Pinpoint the cell where the given text exists, returning its (x, y) midpoint coordinate. 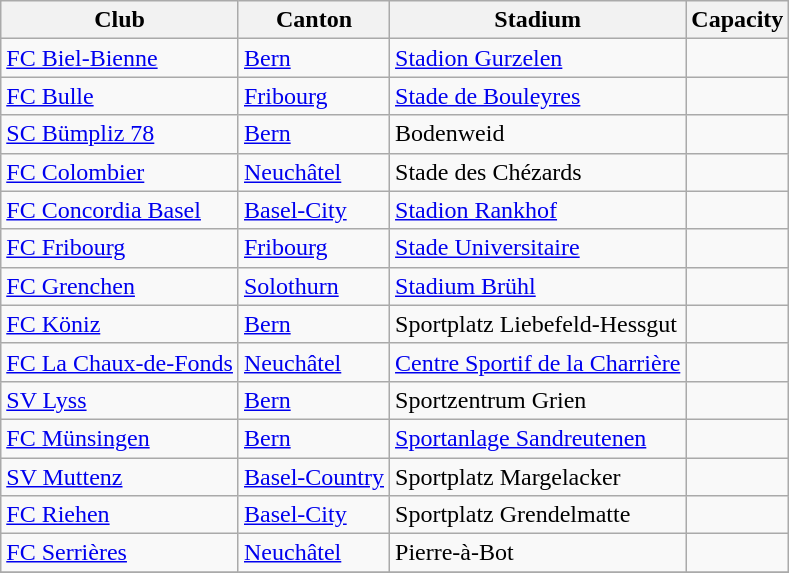
Stade de Bouleyres (538, 96)
FC Köniz (120, 324)
FC Riehen (120, 515)
FC Concordia Basel (120, 210)
Pierre-à-Bot (538, 553)
FC La Chaux-de-Fonds (120, 362)
Sportanlage Sandreutenen (538, 438)
FC Colombier (120, 172)
Bodenweid (538, 134)
FC Münsingen (120, 438)
Stade des Chézards (538, 172)
Stadion Gurzelen (538, 58)
FC Grenchen (120, 286)
FC Serrières (120, 553)
Canton (314, 20)
Club (120, 20)
Sportplatz Grendelmatte (538, 515)
SC Bümpliz 78 (120, 134)
SV Lyss (120, 400)
Sportzentrum Grien (538, 400)
Basel-Country (314, 477)
Sportplatz Margelacker (538, 477)
FC Fribourg (120, 248)
SV Muttenz (120, 477)
FC Biel-Bienne (120, 58)
Stadion Rankhof (538, 210)
FC Bulle (120, 96)
Sportplatz Liebefeld-Hessgut (538, 324)
Stadium Brühl (538, 286)
Centre Sportif de la Charrière (538, 362)
Stadium (538, 20)
Capacity (738, 20)
Stade Universitaire (538, 248)
Solothurn (314, 286)
